Scan for the cell matching the given text and deliver its [X, Y] coordinate at center. 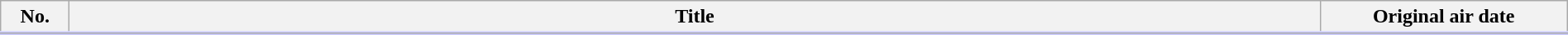
No. [35, 17]
Original air date [1444, 17]
Title [695, 17]
